Return the (x, y) coordinate for the center point of the cell that contains the specified text.  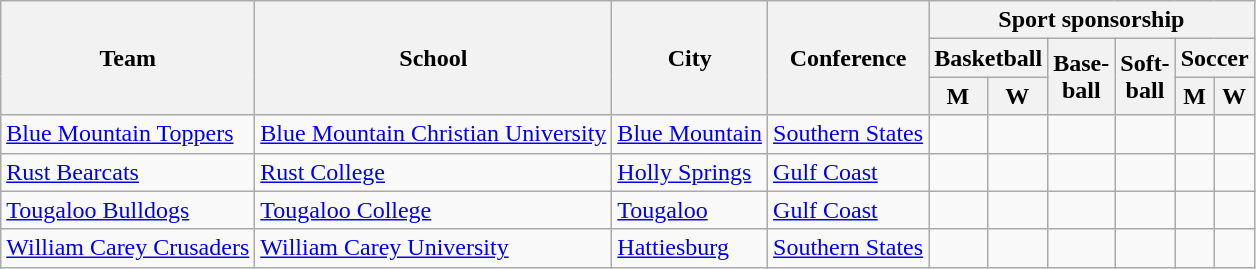
Basketball (988, 58)
Sport sponsorship (1092, 20)
Rust Bearcats (128, 172)
William Carey University (434, 248)
Tougaloo Bulldogs (128, 210)
Team (128, 58)
Hattiesburg (690, 248)
Rust College (434, 172)
Blue Mountain Christian University (434, 134)
Holly Springs (690, 172)
Soft-ball (1145, 77)
Conference (848, 58)
Tougaloo (690, 210)
School (434, 58)
Blue Mountain Toppers (128, 134)
City (690, 58)
William Carey Crusaders (128, 248)
Blue Mountain (690, 134)
Base-ball (1082, 77)
Tougaloo College (434, 210)
Soccer (1214, 58)
